Return the (x, y) coordinate for the center point of the cell that contains the specified text.  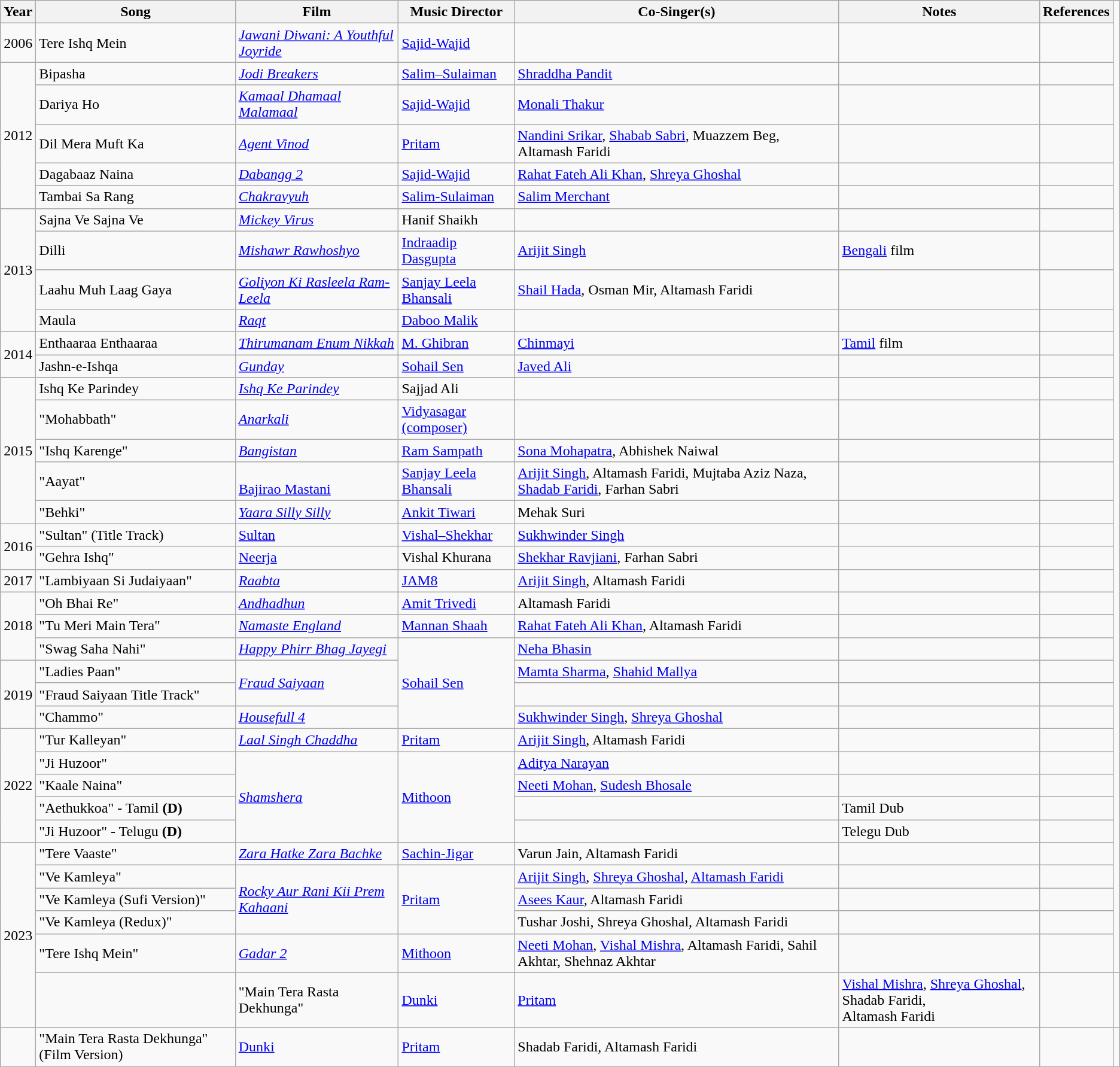
Sajjad Ali (456, 389)
Raabta (317, 580)
"Ve Kamleya (Sufi Version)" (135, 899)
2017 (18, 580)
Sona Mohapatra, Abhishek Naiwal (677, 451)
Shraddha Pandit (677, 74)
"Lambiyaan Si Judaiyaan" (135, 580)
Salim–Sulaiman (456, 74)
Aditya Narayan (677, 763)
Raqt (317, 320)
"Behki" (135, 512)
Javed Ali (677, 366)
Jawani Diwani: A Youthful Joyride (317, 43)
"Sultan" (Title Track) (135, 535)
Agent Vinod (317, 144)
"Main Tera Rasta Dekhunga" (317, 1000)
Dilli (135, 250)
"Ishq Karenge" (135, 451)
Bipasha (135, 74)
"Tur Kalleyan" (135, 740)
2013 (18, 270)
2022 (18, 785)
Vishal Khurana (456, 558)
Zara Hatke Zara Bachke (317, 854)
Shadab Faridi, Altamash Faridi (677, 1047)
2014 (18, 354)
2012 (18, 135)
"Ve Kamleya" (135, 877)
Namaste England (317, 626)
Enthaaraa Enthaaraa (135, 343)
"Ji Huzoor" (135, 763)
Mishawr Rawhoshyo (317, 250)
"Ji Huzoor" - Telugu (D) (135, 831)
Mehak Suri (677, 512)
"Chammo" (135, 717)
"Kaale Naina" (135, 786)
Anarkali (317, 420)
Sajna Ve Sajna Ve (135, 220)
References (1077, 12)
Neeti Mohan, Vishal Mishra, Altamash Faridi, Sahil Akhtar, Shehnaz Akhtar (677, 953)
"Swag Saha Nahi" (135, 649)
Shekhar Ravjiani, Farhan Sabri (677, 558)
Mickey Virus (317, 220)
Shamshera (317, 797)
"Oh Bhai Re" (135, 603)
Tambai Sa Rang (135, 197)
Tushar Joshi, Shreya Ghoshal, Altamash Faridi (677, 922)
Monali Thakur (677, 104)
"Gehra Ishq" (135, 558)
Arijit Singh (677, 250)
Shail Hada, Osman Mir, Altamash Faridi (677, 290)
"Aayat" (135, 481)
Sultan (317, 535)
Ankit Tiwari (456, 512)
Fraud Saiyaan (317, 683)
Film (317, 12)
Neerja (317, 558)
Dariya Ho (135, 104)
Andhadhun (317, 603)
Vishal–Shekhar (456, 535)
Sukhwinder Singh, Shreya Ghoshal (677, 717)
Happy Phirr Bhag Jayegi (317, 649)
M. Ghibran (456, 343)
Tamil film (939, 343)
Salim Merchant (677, 197)
Hanif Shaikh (456, 220)
Co-Singer(s) (677, 12)
Year (18, 12)
Arijit Singh, Altamash Faridi, Mujtaba Aziz Naza, Shadab Faridi, Farhan Sabri (677, 481)
Vishal Mishra, Shreya Ghoshal, Shadab Faridi,Altamash Faridi (939, 1000)
Vidyasagar (composer) (456, 420)
Thirumanam Enum Nikkah (317, 343)
Bajirao Mastani (317, 481)
Amit Trivedi (456, 603)
Altamash Faridi (677, 603)
Ram Sampath (456, 451)
Daboo Malik (456, 320)
Chakravyuh (317, 197)
"Mohabbath" (135, 420)
Salim-Sulaiman (456, 197)
Notes (939, 12)
"Aethukkoa" - Tamil (D) (135, 808)
Maula (135, 320)
Rocky Aur Rani Kii Prem Kahaani (317, 899)
2023 (18, 935)
Yaara Silly Silly (317, 512)
Neeti Mohan, Sudesh Bhosale (677, 786)
2006 (18, 43)
Neha Bhasin (677, 649)
Telegu Dub (939, 831)
Dabangg 2 (317, 174)
Chinmayi (677, 343)
Sukhwinder Singh (677, 535)
Housefull 4 (317, 717)
Rahat Fateh Ali Khan, Altamash Faridi (677, 626)
Dagabaaz Naina (135, 174)
2016 (18, 546)
Laal Singh Chaddha (317, 740)
Gunday (317, 366)
2015 (18, 451)
Goliyon Ki Rasleela Ram-Leela (317, 290)
Bangistan (317, 451)
Nandini Srikar, Shabab Sabri, Muazzem Beg, Altamash Faridi (677, 144)
Mamta Sharma, Shahid Mallya (677, 671)
Indraadip Dasgupta (456, 250)
"Tere Vaaste" (135, 854)
Jashn-e-Ishqa (135, 366)
JAM8 (456, 580)
Tamil Dub (939, 808)
"Tu Meri Main Tera" (135, 626)
2018 (18, 626)
Dil Mera Muft Ka (135, 144)
Varun Jain, Altamash Faridi (677, 854)
Asees Kaur, Altamash Faridi (677, 899)
Tere Ishq Mein (135, 43)
"Tere Ishq Mein" (135, 953)
Rahat Fateh Ali Khan, Shreya Ghoshal (677, 174)
"Main Tera Rasta Dekhunga" (Film Version) (135, 1047)
Gadar 2 (317, 953)
Laahu Muh Laag Gaya (135, 290)
Music Director (456, 12)
"Fraud Saiyaan Title Track" (135, 694)
Jodi Breakers (317, 74)
Bengali film (939, 250)
2019 (18, 694)
Mannan Shaah (456, 626)
Sachin-Jigar (456, 854)
"Ladies Paan" (135, 671)
Song (135, 12)
Kamaal Dhamaal Malamaal (317, 104)
Arijit Singh, Shreya Ghoshal, Altamash Faridi (677, 877)
"Ve Kamleya (Redux)" (135, 922)
